Detect which cell encompasses the target text, then output its [x, y] center coordinate. 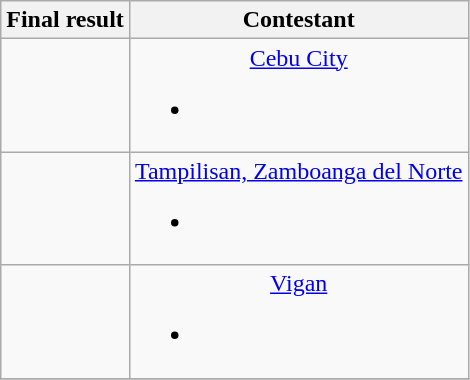
Contestant [298, 20]
Tampilisan, Zamboanga del Norte [298, 208]
Cebu City [298, 96]
Vigan [298, 322]
Final result [66, 20]
